From the cell containing the given text, extract its center point as [x, y] coordinate. 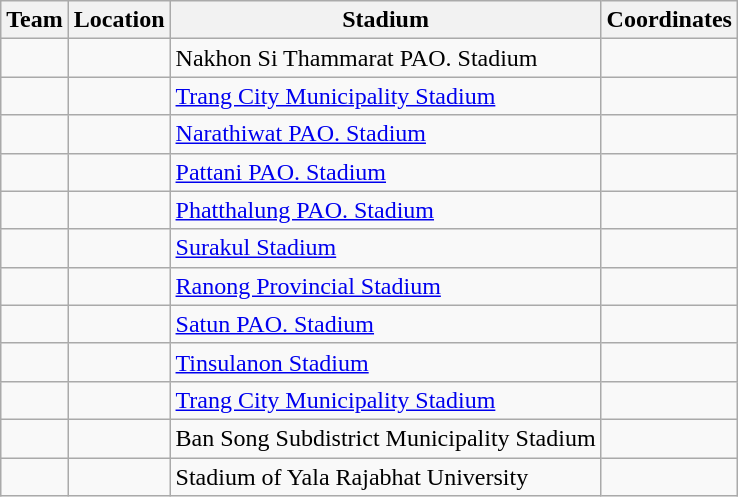
Tinsulanon Stadium [386, 362]
Ranong Provincial Stadium [386, 286]
Team [35, 20]
Satun PAO. Stadium [386, 324]
Stadium [386, 20]
Surakul Stadium [386, 248]
Pattani PAO. Stadium [386, 172]
Phatthalung PAO. Stadium [386, 210]
Narathiwat PAO. Stadium [386, 134]
Nakhon Si Thammarat PAO. Stadium [386, 58]
Coordinates [669, 20]
Ban Song Subdistrict Municipality Stadium [386, 438]
Location [119, 20]
Stadium of Yala Rajabhat University [386, 477]
